Extract the [x, y] coordinate from the center of the cell holding the provided text.  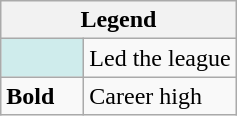
Bold [42, 96]
Legend [118, 20]
Led the league [160, 58]
Career high [160, 96]
